Scan for the cell matching the given text and deliver its (X, Y) coordinate at center. 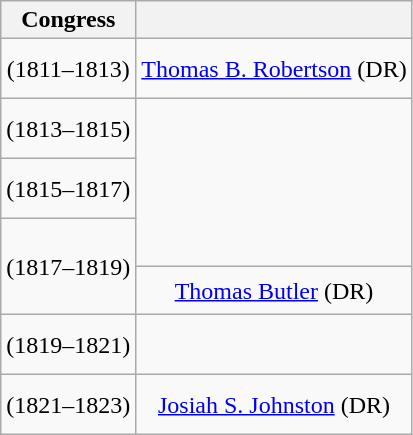
(1811–1813) (68, 69)
(1819–1821) (68, 345)
(1821–1823) (68, 405)
Josiah S. Johnston (DR) (274, 405)
(1817–1819) (68, 267)
Thomas B. Robertson (DR) (274, 69)
(1813–1815) (68, 129)
(1815–1817) (68, 189)
Thomas Butler (DR) (274, 291)
Congress (68, 20)
